Locate the cell with the specified text and output its [X, Y] center coordinate. 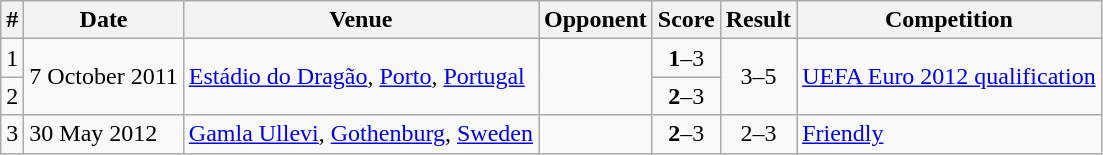
# [12, 20]
UEFA Euro 2012 qualification [950, 77]
Gamla Ullevi, Gothenburg, Sweden [360, 134]
Venue [360, 20]
Friendly [950, 134]
1 [12, 58]
Date [104, 20]
Competition [950, 20]
1–3 [686, 58]
3 [12, 134]
Score [686, 20]
Result [758, 20]
3–5 [758, 77]
30 May 2012 [104, 134]
7 October 2011 [104, 77]
Opponent [595, 20]
2 [12, 96]
Estádio do Dragão, Porto, Portugal [360, 77]
